Output the [x, y] coordinate of the center of the cell containing the given text.  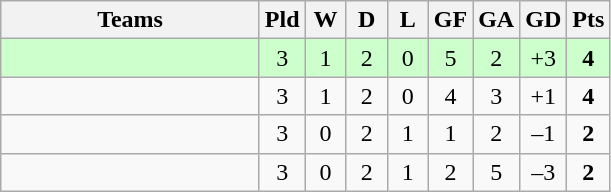
GD [544, 20]
W [326, 20]
GF [450, 20]
Pts [588, 20]
+3 [544, 58]
D [366, 20]
–3 [544, 172]
L [408, 20]
+1 [544, 96]
Pld [282, 20]
Teams [130, 20]
GA [496, 20]
–1 [544, 134]
